Return the [x, y] coordinate for the center point of the cell that contains the specified text.  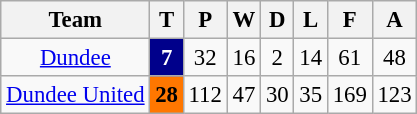
D [278, 20]
Team [76, 20]
16 [244, 58]
35 [310, 95]
169 [350, 95]
32 [205, 58]
30 [278, 95]
A [394, 20]
48 [394, 58]
L [310, 20]
F [350, 20]
112 [205, 95]
Dundee [76, 58]
7 [166, 58]
123 [394, 95]
P [205, 20]
2 [278, 58]
Dundee United [76, 95]
47 [244, 95]
W [244, 20]
T [166, 20]
14 [310, 58]
28 [166, 95]
61 [350, 58]
